Search for the cell housing the specified text and yield its (X, Y) center coordinate. 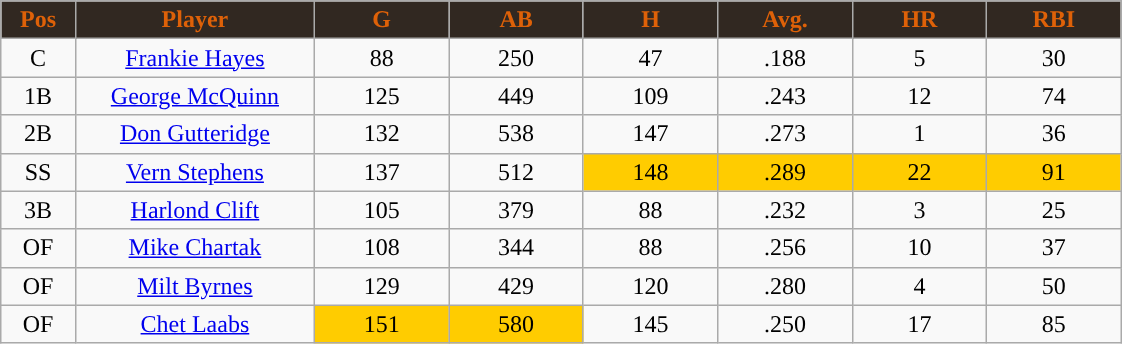
1B (38, 96)
G (381, 20)
.250 (785, 324)
Pos (38, 20)
250 (516, 58)
5 (919, 58)
1 (919, 134)
22 (919, 172)
.256 (785, 248)
12 (919, 96)
.289 (785, 172)
344 (516, 248)
512 (516, 172)
125 (381, 96)
AB (516, 20)
37 (1054, 248)
147 (650, 134)
Milt Byrnes (194, 286)
Don Gutteridge (194, 134)
Chet Laabs (194, 324)
538 (516, 134)
.188 (785, 58)
.280 (785, 286)
H (650, 20)
91 (1054, 172)
C (38, 58)
Harlond Clift (194, 210)
120 (650, 286)
SS (38, 172)
HR (919, 20)
3B (38, 210)
George McQuinn (194, 96)
17 (919, 324)
429 (516, 286)
.273 (785, 134)
Vern Stephens (194, 172)
132 (381, 134)
105 (381, 210)
Frankie Hayes (194, 58)
379 (516, 210)
.232 (785, 210)
RBI (1054, 20)
36 (1054, 134)
580 (516, 324)
50 (1054, 286)
30 (1054, 58)
74 (1054, 96)
85 (1054, 324)
148 (650, 172)
Mike Chartak (194, 248)
10 (919, 248)
Avg. (785, 20)
25 (1054, 210)
4 (919, 286)
449 (516, 96)
108 (381, 248)
129 (381, 286)
145 (650, 324)
151 (381, 324)
2B (38, 134)
47 (650, 58)
137 (381, 172)
Player (194, 20)
.243 (785, 96)
109 (650, 96)
3 (919, 210)
